Scan for the cell matching the given text and deliver its [x, y] coordinate at center. 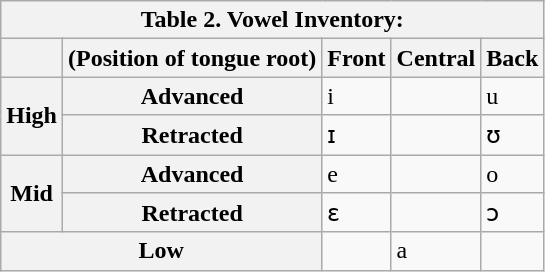
ɔ [512, 213]
Front [356, 58]
e [356, 173]
ɪ [356, 135]
i [356, 96]
High [32, 116]
Mid [32, 193]
(Position of tongue root) [192, 58]
u [512, 96]
Central [436, 58]
Low [162, 251]
a [436, 251]
ɛ [356, 213]
Back [512, 58]
Table 2. Vowel Inventory: [272, 20]
o [512, 173]
ʊ [512, 135]
